Output the (x, y) coordinate of the center of the cell containing the given text.  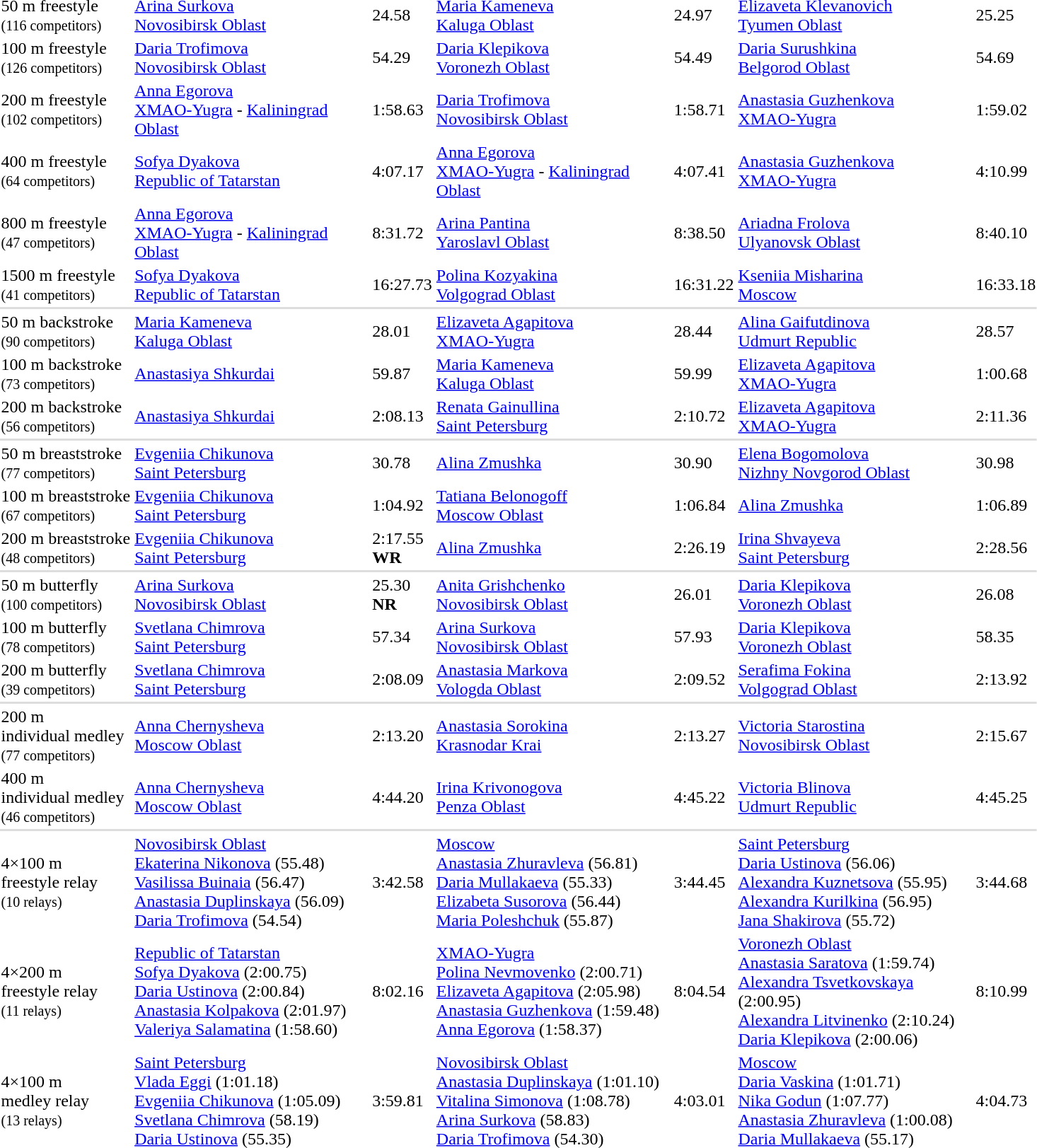
3:44.45 (704, 882)
1:04.92 (402, 505)
1:06.84 (704, 505)
50 m backstroke(90 competitors) (66, 331)
Polina KozyakinaVolgograd Oblast (553, 284)
1:59.02 (1006, 110)
200 m breaststroke(48 competitors) (66, 547)
30.90 (704, 463)
4:44.20 (402, 797)
Renata GainullinaSaint Petersburg (553, 416)
Republic of TatarstanSofya Dyakova (2:00.75)Daria Ustinova (2:00.84)Anastasia Kolpakova (2:01.97)Valeriya Salamatina (1:58.60) (252, 992)
4:07.17 (402, 171)
50 m butterfly(100 competitors) (66, 594)
30.78 (402, 463)
Anastasia MarkovaVologda Oblast (553, 679)
2:17.55WR (402, 547)
2:08.09 (402, 679)
57.93 (704, 637)
Elena BogomolovaNizhny Novgorod Oblast (854, 463)
2:15.67 (1006, 736)
28.57 (1006, 331)
4:45.22 (704, 797)
800 m freestyle(47 competitors) (66, 233)
4×100 mfreestyle relay(10 relays) (66, 882)
Daria SurushkinaBelgorod Oblast (854, 58)
54.29 (402, 58)
4:10.99 (1006, 171)
4:07.41 (704, 171)
Tatiana BelonogoffMoscow Oblast (553, 505)
8:38.50 (704, 233)
Saint PetersburgDaria Ustinova (56.06)Alexandra Kuznetsova (55.95)Alexandra Kurilkina (56.95)Jana Shakirova (55.72) (854, 882)
4:45.25 (1006, 797)
59.99 (704, 373)
Arina PantinaYaroslavl Oblast (553, 233)
Voronezh OblastAnastasia Saratova (1:59.74)Alexandra Tsvetkovskaya (2:00.95)Alexandra Litvinenko (2:10.24)Daria Klepikova (2:00.06) (854, 992)
1:58.63 (402, 110)
200 mindividual medley(77 competitors) (66, 736)
Anastasia SorokinaKrasnodar Krai (553, 736)
16:33.18 (1006, 284)
Irina ShvayevaSaint Petersburg (854, 547)
2:08.13 (402, 416)
54.49 (704, 58)
2:28.56 (1006, 547)
Anita GrishchenkoNovosibirsk Oblast (553, 594)
MoscowAnastasia Zhuravleva (56.81)Daria Mullakaeva (55.33)Elizabeta Susorova (56.44)Maria Poleshchuk (55.87) (553, 882)
1:06.89 (1006, 505)
8:31.72 (402, 233)
Victoria BlinovaUdmurt Republic (854, 797)
16:31.22 (704, 284)
XMAO-YugraPolina Nevmovenko (2:00.71)Elizaveta Agapitova (2:05.98)Anastasia Guzhenkova (1:59.48)Anna Egorova (1:58.37) (553, 992)
Novosibirsk OblastEkaterina Nikonova (55.48)Vasilissa Buinaia (56.47)Anastasia Duplinskaya (56.09)Daria Trofimova (54.54) (252, 882)
Irina KrivonogovaPenza Oblast (553, 797)
Alina GaifutdinovaUdmurt Republic (854, 331)
54.69 (1006, 58)
1:00.68 (1006, 373)
2:10.72 (704, 416)
26.01 (704, 594)
8:04.54 (704, 992)
2:13.92 (1006, 679)
59.87 (402, 373)
4×200 mfreestyle relay(11 relays) (66, 992)
Victoria StarostinaNovosibirsk Oblast (854, 736)
3:42.58 (402, 882)
200 m butterfly(39 competitors) (66, 679)
8:10.99 (1006, 992)
2:26.19 (704, 547)
25.30NR (402, 594)
26.08 (1006, 594)
100 m breaststroke(67 competitors) (66, 505)
200 m backstroke(56 competitors) (66, 416)
400 m freestyle(64 competitors) (66, 171)
30.98 (1006, 463)
16:27.73 (402, 284)
Serafima FokinaVolgograd Oblast (854, 679)
1500 m freestyle(41 competitors) (66, 284)
100 m butterfly(78 competitors) (66, 637)
2:13.20 (402, 736)
3:44.68 (1006, 882)
Ariadna FrolovaUlyanovsk Oblast (854, 233)
58.35 (1006, 637)
1:58.71 (704, 110)
400 mindividual medley(46 competitors) (66, 797)
28.44 (704, 331)
100 m freestyle(126 competitors) (66, 58)
Kseniia MisharinaMoscow (854, 284)
2:09.52 (704, 679)
8:02.16 (402, 992)
200 m freestyle(102 competitors) (66, 110)
8:40.10 (1006, 233)
100 m backstroke(73 competitors) (66, 373)
50 m breaststroke(77 competitors) (66, 463)
28.01 (402, 331)
57.34 (402, 637)
2:13.27 (704, 736)
2:11.36 (1006, 416)
